Search for the cell housing the specified text and yield its [x, y] center coordinate. 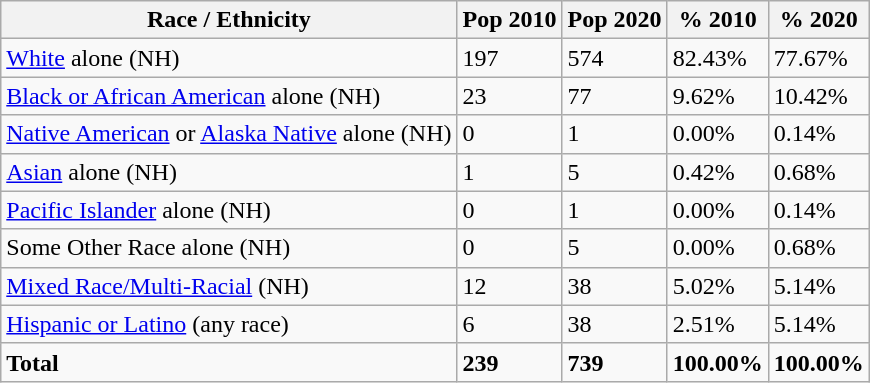
Pop 2010 [510, 20]
Mixed Race/Multi-Racial (NH) [229, 286]
Total [229, 362]
6 [510, 324]
Race / Ethnicity [229, 20]
% 2020 [818, 20]
739 [614, 362]
239 [510, 362]
574 [614, 58]
2.51% [718, 324]
0.42% [718, 172]
Black or African American alone (NH) [229, 96]
% 2010 [718, 20]
9.62% [718, 96]
Native American or Alaska Native alone (NH) [229, 134]
Pop 2020 [614, 20]
12 [510, 286]
White alone (NH) [229, 58]
Hispanic or Latino (any race) [229, 324]
77.67% [818, 58]
Asian alone (NH) [229, 172]
5.02% [718, 286]
10.42% [818, 96]
82.43% [718, 58]
77 [614, 96]
23 [510, 96]
Pacific Islander alone (NH) [229, 210]
Some Other Race alone (NH) [229, 248]
197 [510, 58]
